For the text-containing cell, return its midpoint in (X, Y) coordinate format. 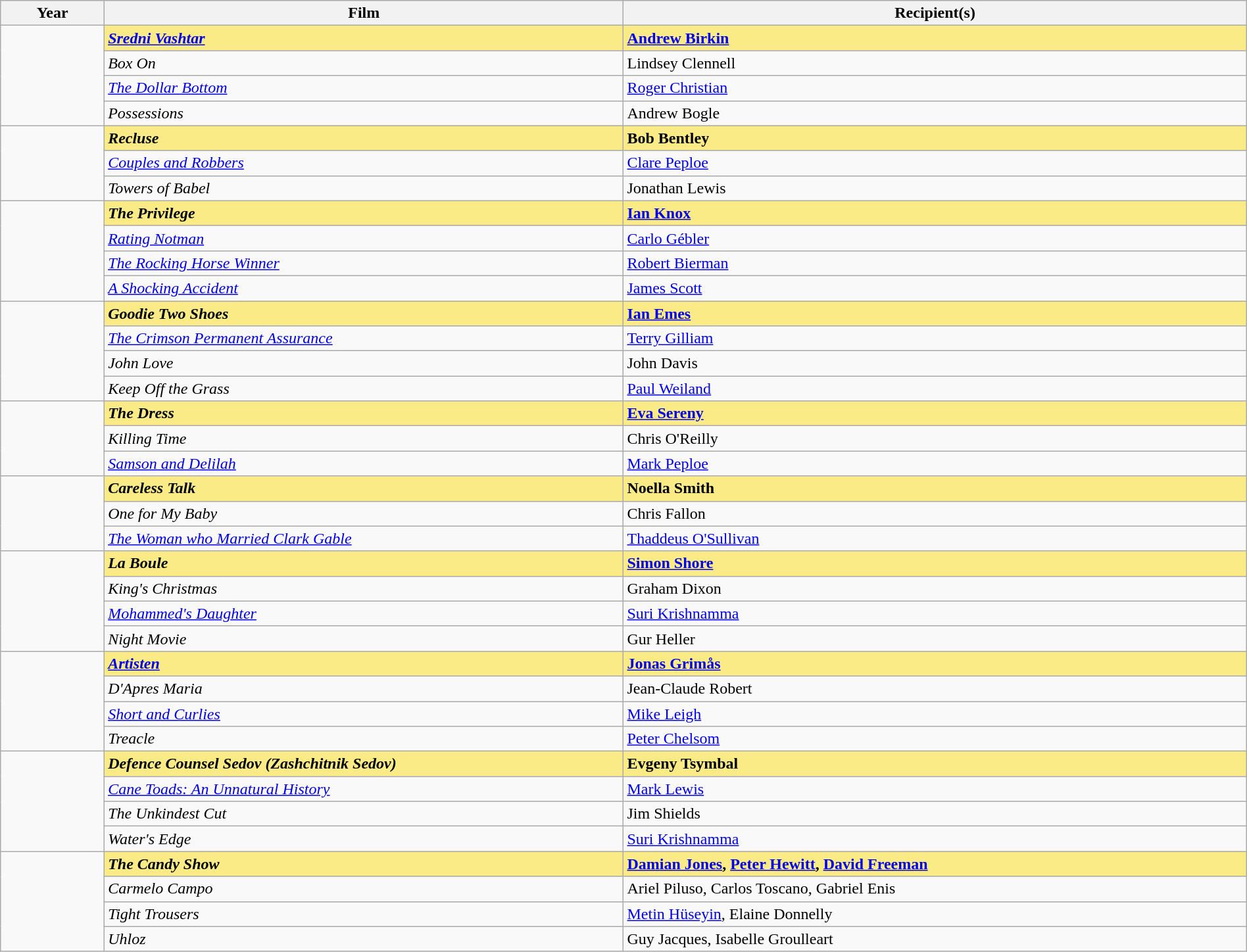
Uhloz (364, 939)
Couples and Robbers (364, 163)
Night Movie (364, 638)
La Boule (364, 563)
The Crimson Permanent Assurance (364, 339)
The Unkindest Cut (364, 814)
Box On (364, 63)
Roger Christian (935, 88)
John Davis (935, 364)
James Scott (935, 288)
The Woman who Married Clark Gable (364, 538)
Samson and Delilah (364, 464)
Careless Talk (364, 488)
Andrew Bogle (935, 113)
Cane Toads: An Unnatural History (364, 789)
The Candy Show (364, 864)
Mark Lewis (935, 789)
Possessions (364, 113)
Paul Weiland (935, 389)
Eva Sereny (935, 414)
Keep Off the Grass (364, 389)
Lindsey Clennell (935, 63)
Tight Trousers (364, 914)
Damian Jones, Peter Hewitt, David Freeman (935, 864)
One for My Baby (364, 513)
Sredni Vashtar (364, 38)
Jim Shields (935, 814)
Film (364, 13)
Peter Chelsom (935, 739)
Killing Time (364, 439)
Mike Leigh (935, 713)
Evgeny Tsymbal (935, 764)
The Dress (364, 414)
The Rocking Horse Winner (364, 263)
The Dollar Bottom (364, 88)
Recluse (364, 138)
D'Apres Maria (364, 688)
Mohammed's Daughter (364, 613)
King's Christmas (364, 588)
John Love (364, 364)
Graham Dixon (935, 588)
Artisten (364, 663)
Andrew Birkin (935, 38)
Jean-Claude Robert (935, 688)
Short and Curlies (364, 713)
Gur Heller (935, 638)
Towers of Babel (364, 188)
Clare Peploe (935, 163)
Ariel Piluso, Carlos Toscano, Gabriel Enis (935, 889)
Chris Fallon (935, 513)
Recipient(s) (935, 13)
Bob Bentley (935, 138)
Water's Edge (364, 839)
Mark Peploe (935, 464)
Chris O'Reilly (935, 439)
Ian Knox (935, 213)
Jonas Grimås (935, 663)
Metin Hüseyin, Elaine Donnelly (935, 914)
Guy Jacques, Isabelle Groulleart (935, 939)
Simon Shore (935, 563)
The Privilege (364, 213)
Jonathan Lewis (935, 188)
Robert Bierman (935, 263)
Terry Gilliam (935, 339)
Goodie Two Shoes (364, 314)
A Shocking Accident (364, 288)
Ian Emes (935, 314)
Defence Counsel Sedov (Zashchitnik Sedov) (364, 764)
Thaddeus O'Sullivan (935, 538)
Carlo Gébler (935, 238)
Treacle (364, 739)
Year (53, 13)
Carmelo Campo (364, 889)
Noella Smith (935, 488)
Rating Notman (364, 238)
